Return the [x, y] coordinate for the center point of the cell that contains the specified text.  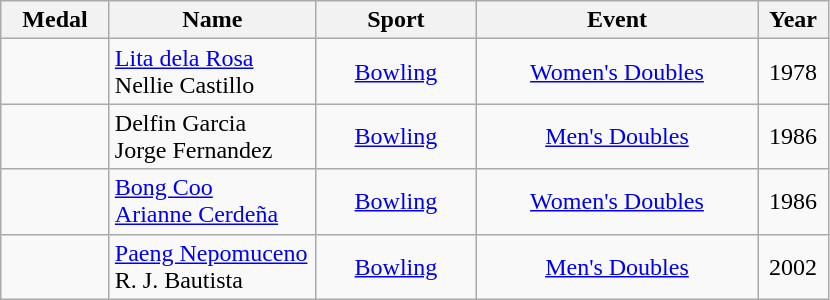
Event [616, 20]
Bong CooArianne Cerdeña [212, 202]
Sport [396, 20]
Medal [56, 20]
Paeng NepomucenoR. J. Bautista [212, 266]
Year [794, 20]
1978 [794, 72]
Lita dela RosaNellie Castillo [212, 72]
Delfin GarciaJorge Fernandez [212, 136]
2002 [794, 266]
Name [212, 20]
